Find where the given text appears and provide that cell's center as (x, y) coordinate. 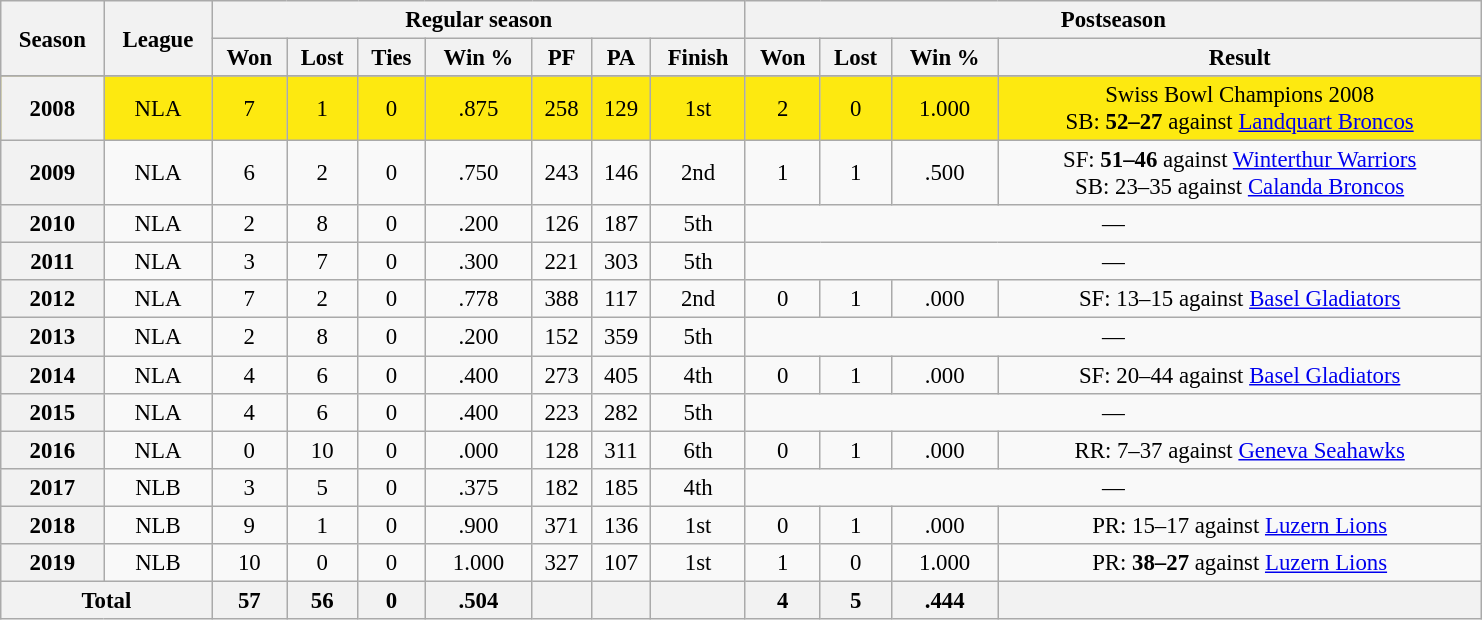
2011 (52, 262)
Season (52, 38)
56 (322, 600)
2010 (52, 224)
SF: 13–15 against Basel Gladiators (1240, 299)
.444 (944, 600)
126 (562, 224)
League (158, 38)
388 (562, 299)
2009 (52, 174)
117 (620, 299)
128 (562, 450)
2016 (52, 450)
258 (562, 108)
SF: 51–46 against Winterthur Warriors SB: 23–35 against Calanda Broncos (1240, 174)
359 (620, 337)
PA (620, 58)
327 (562, 563)
Postseason (1113, 20)
311 (620, 450)
PR: 15–17 against Luzern Lions (1240, 525)
2014 (52, 375)
2008 (52, 108)
2017 (52, 487)
Swiss Bowl Champions 2008 SB: 52–27 against Landquart Broncos (1240, 108)
.875 (478, 108)
282 (620, 412)
RR: 7–37 against Geneva Seahawks (1240, 450)
129 (620, 108)
303 (620, 262)
182 (562, 487)
6th (698, 450)
136 (620, 525)
2019 (52, 563)
.300 (478, 262)
Result (1240, 58)
.375 (478, 487)
.750 (478, 174)
PR: 38–27 against Luzern Lions (1240, 563)
9 (250, 525)
2013 (52, 337)
.504 (478, 600)
.500 (944, 174)
152 (562, 337)
107 (620, 563)
185 (620, 487)
2018 (52, 525)
SF: 20–44 against Basel Gladiators (1240, 375)
57 (250, 600)
223 (562, 412)
273 (562, 375)
2015 (52, 412)
405 (620, 375)
Regular season (478, 20)
146 (620, 174)
.778 (478, 299)
Ties (392, 58)
Finish (698, 58)
187 (620, 224)
243 (562, 174)
371 (562, 525)
2012 (52, 299)
Total (106, 600)
.900 (478, 525)
221 (562, 262)
PF (562, 58)
